For the text-containing cell, return its midpoint in [X, Y] coordinate format. 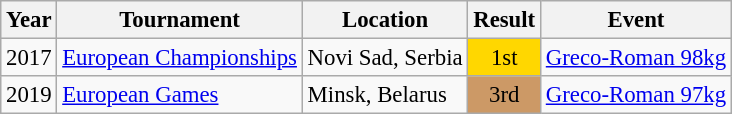
Year [29, 20]
Novi Sad, Serbia [385, 58]
Minsk, Belarus [385, 95]
Location [385, 20]
3rd [504, 95]
2019 [29, 95]
Event [636, 20]
European Championships [180, 58]
Greco-Roman 97kg [636, 95]
1st [504, 58]
2017 [29, 58]
Greco-Roman 98kg [636, 58]
Tournament [180, 20]
Result [504, 20]
European Games [180, 95]
